Scan for the cell matching the given text and deliver its [x, y] coordinate at center. 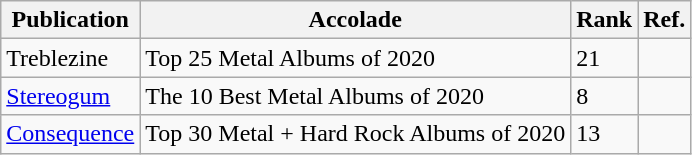
13 [604, 134]
8 [604, 96]
21 [604, 58]
Consequence [70, 134]
Ref. [664, 20]
Accolade [356, 20]
Rank [604, 20]
The 10 Best Metal Albums of 2020 [356, 96]
Publication [70, 20]
Top 30 Metal + Hard Rock Albums of 2020 [356, 134]
Stereogum [70, 96]
Top 25 Metal Albums of 2020 [356, 58]
Treblezine [70, 58]
